Locate the cell with the specified text and output its (x, y) center coordinate. 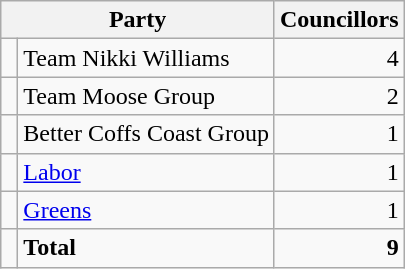
Better Coffs Coast Group (146, 134)
Team Moose Group (146, 96)
Labor (146, 172)
2 (339, 96)
9 (339, 248)
Greens (146, 210)
4 (339, 58)
Team Nikki Williams (146, 58)
Party (138, 20)
Councillors (339, 20)
Total (146, 248)
